Provide the (X, Y) coordinate of the cell's center where the given text is located.  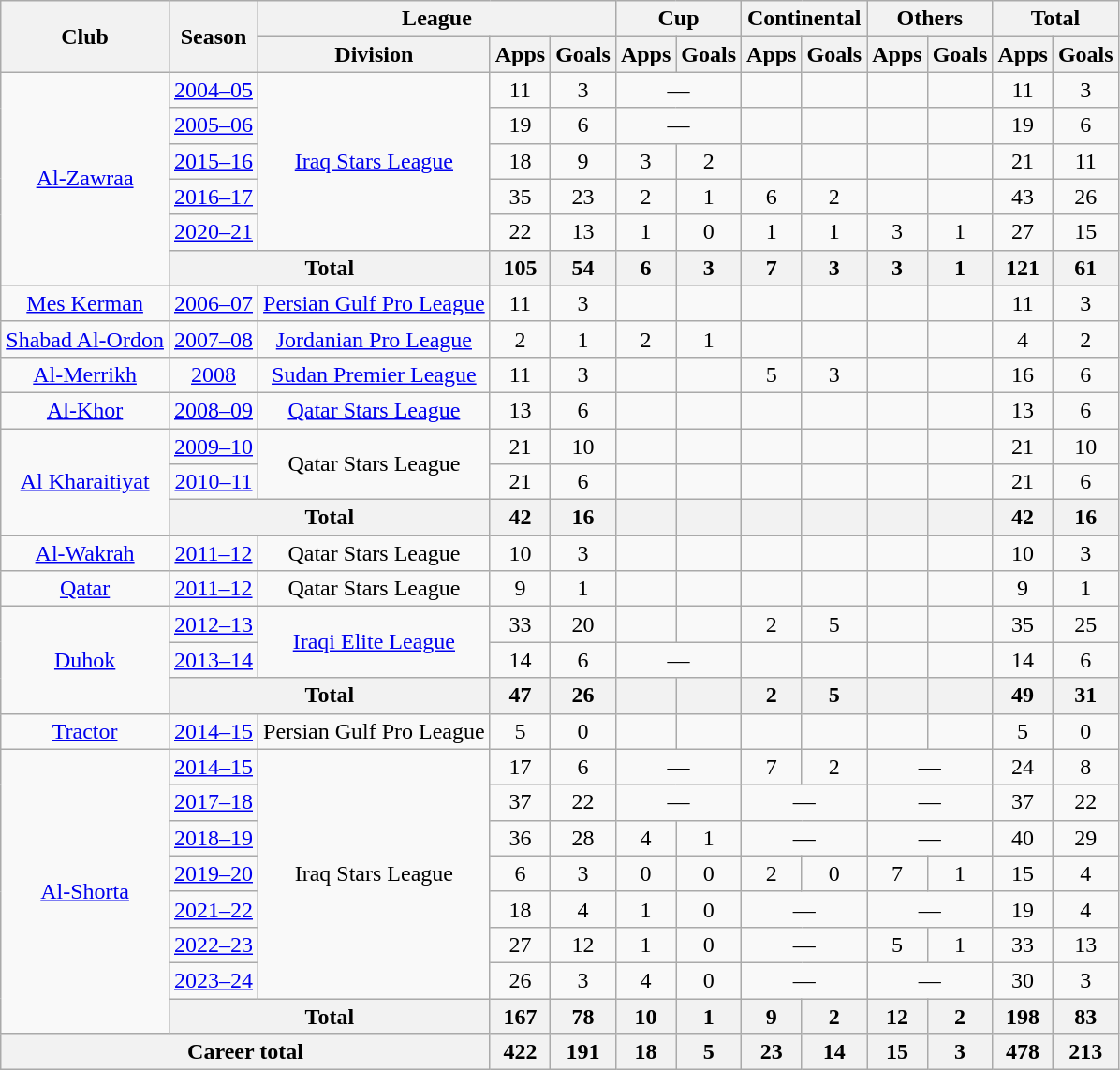
Duhok (85, 660)
Division (375, 54)
2009–10 (214, 447)
121 (1023, 268)
Al Kharaitiyat (85, 482)
Al-Shorta (85, 891)
2020–21 (214, 232)
2015–16 (214, 161)
Iraqi Elite League (375, 642)
Others (930, 19)
Continental (804, 19)
30 (1023, 980)
Al-Khor (85, 410)
2012–13 (214, 624)
83 (1085, 1016)
8 (1085, 767)
Jordanian Pro League (375, 339)
2004–05 (214, 90)
25 (1085, 624)
2018–19 (214, 838)
49 (1023, 696)
478 (1023, 1052)
43 (1023, 197)
Sudan Premier League (375, 374)
Mes Kerman (85, 303)
17 (520, 767)
Cup (678, 19)
Al-Zawraa (85, 179)
24 (1023, 767)
28 (583, 838)
Al-Wakrah (85, 553)
54 (583, 268)
Season (214, 37)
31 (1085, 696)
47 (520, 696)
2010–11 (214, 482)
29 (1085, 838)
61 (1085, 268)
36 (520, 838)
Shabad Al-Ordon (85, 339)
198 (1023, 1016)
Al-Merrikh (85, 374)
Tractor (85, 731)
2005–06 (214, 125)
40 (1023, 838)
Qatar (85, 589)
Club (85, 37)
2021–22 (214, 909)
League (437, 19)
78 (583, 1016)
2016–17 (214, 197)
2017–18 (214, 802)
2013–14 (214, 660)
213 (1085, 1052)
2019–20 (214, 873)
191 (583, 1052)
20 (583, 624)
422 (520, 1052)
2022–23 (214, 945)
167 (520, 1016)
2006–07 (214, 303)
2008 (214, 374)
105 (520, 268)
2007–08 (214, 339)
2023–24 (214, 980)
Career total (245, 1052)
2008–09 (214, 410)
